Output the (x, y) coordinate of the center of the cell containing the given text.  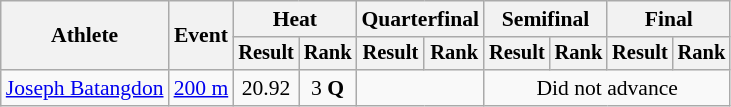
Event (202, 36)
Semifinal (546, 19)
Did not advance (607, 88)
Final (668, 19)
Joseph Batangdon (85, 88)
Athlete (85, 36)
Quarterfinal (420, 19)
200 m (202, 88)
3 Q (328, 88)
Heat (294, 19)
20.92 (266, 88)
